Capture the cell that displays the provided text and extract its [x, y] central coordinate. 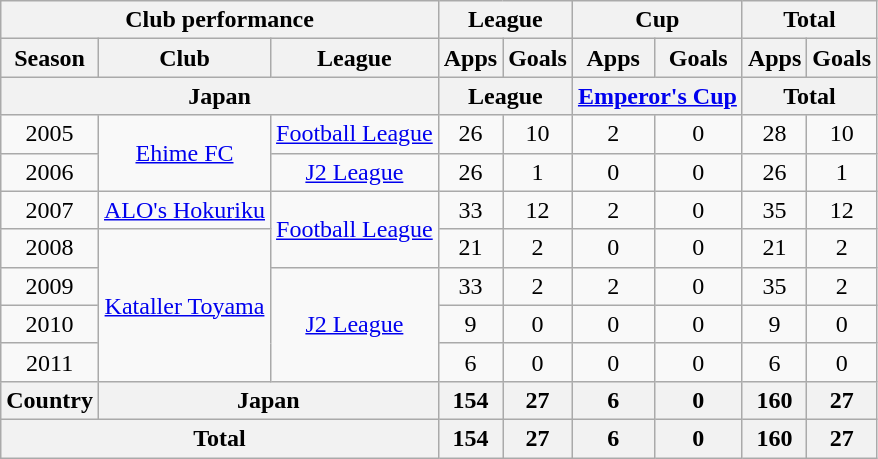
Country [50, 400]
ALO's Hokuriku [184, 210]
2010 [50, 324]
2006 [50, 172]
Emperor's Cup [657, 96]
Kataller Toyama [184, 305]
28 [774, 134]
2009 [50, 286]
2011 [50, 362]
Club [184, 58]
Cup [657, 20]
2008 [50, 248]
2007 [50, 210]
Ehime FC [184, 153]
2005 [50, 134]
Season [50, 58]
Club performance [220, 20]
